Identify which cell holds the provided text, then report its (X, Y) central coordinate. 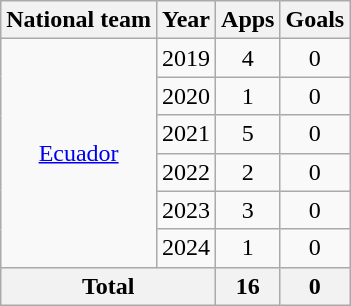
2019 (186, 58)
Goals (315, 20)
2 (248, 172)
2023 (186, 210)
2021 (186, 134)
5 (248, 134)
4 (248, 58)
2020 (186, 96)
Total (108, 286)
16 (248, 286)
2022 (186, 172)
National team (79, 20)
Year (186, 20)
Ecuador (79, 153)
3 (248, 210)
Apps (248, 20)
2024 (186, 248)
